Extract the (X, Y) coordinate from the center of the cell holding the provided text.  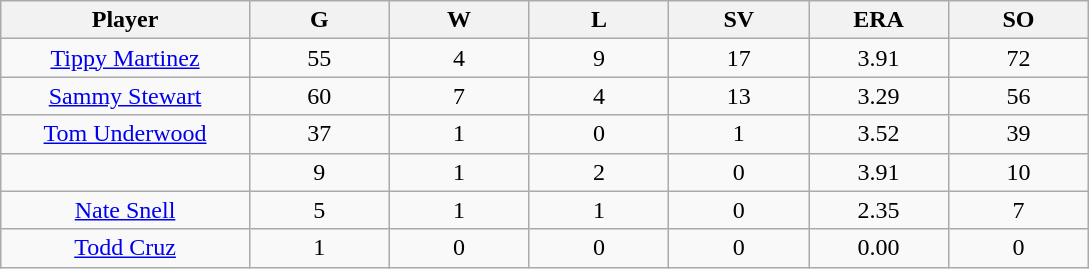
Tom Underwood (126, 134)
2 (599, 172)
10 (1018, 172)
72 (1018, 58)
13 (739, 96)
W (459, 20)
0.00 (879, 248)
56 (1018, 96)
37 (319, 134)
39 (1018, 134)
17 (739, 58)
SV (739, 20)
SO (1018, 20)
L (599, 20)
60 (319, 96)
Nate Snell (126, 210)
2.35 (879, 210)
Sammy Stewart (126, 96)
Tippy Martinez (126, 58)
G (319, 20)
Todd Cruz (126, 248)
Player (126, 20)
55 (319, 58)
3.52 (879, 134)
3.29 (879, 96)
ERA (879, 20)
5 (319, 210)
